Find where the given text appears and provide that cell's center as [x, y] coordinate. 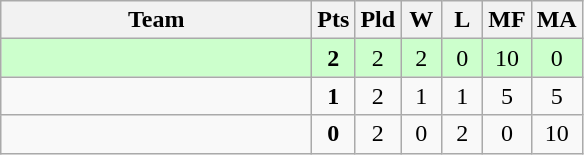
MF [507, 20]
Pld [378, 20]
Pts [334, 20]
MA [556, 20]
W [422, 20]
L [462, 20]
Team [156, 20]
